Search for the cell housing the specified text and yield its [X, Y] center coordinate. 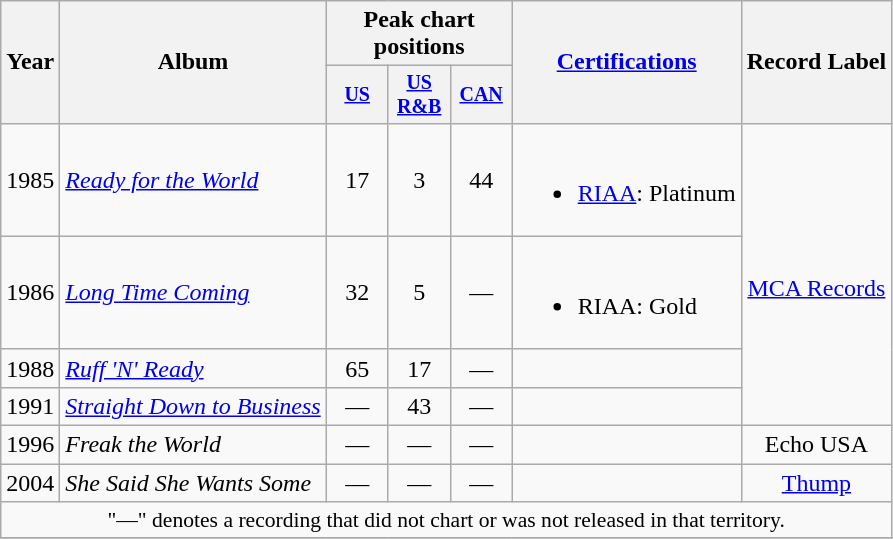
Record Label [816, 62]
Year [30, 62]
Peak chart positions [419, 34]
44 [481, 180]
CAN [481, 94]
1986 [30, 292]
2004 [30, 483]
Freak the World [193, 445]
1996 [30, 445]
1991 [30, 406]
MCA Records [816, 274]
1988 [30, 368]
Long Time Coming [193, 292]
1985 [30, 180]
Echo USA [816, 445]
Album [193, 62]
43 [419, 406]
32 [357, 292]
Ready for the World [193, 180]
RIAA: Platinum [626, 180]
US R&B [419, 94]
5 [419, 292]
65 [357, 368]
"—" denotes a recording that did not chart or was not released in that territory. [446, 520]
Certifications [626, 62]
Straight Down to Business [193, 406]
3 [419, 180]
She Said She Wants Some [193, 483]
RIAA: Gold [626, 292]
US [357, 94]
Ruff 'N' Ready [193, 368]
Thump [816, 483]
